Identify which cell holds the provided text, then report its (X, Y) central coordinate. 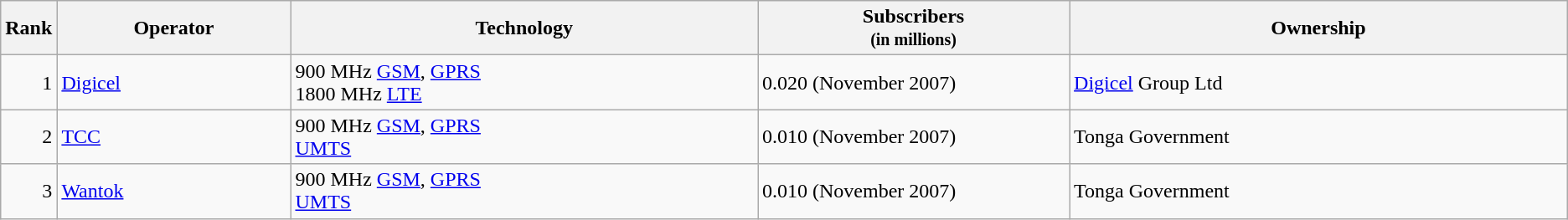
Technology (524, 28)
Rank (28, 28)
Ownership (1318, 28)
Subscribers(in millions) (913, 28)
900 MHz GSM, GPRS1800 MHz LTE (524, 82)
Digicel (174, 82)
3 (28, 191)
2 (28, 137)
Digicel Group Ltd (1318, 82)
0.020 (November 2007) (913, 82)
1 (28, 82)
Wantok (174, 191)
TCC (174, 137)
Operator (174, 28)
